From the cell containing the given text, extract its center point as [X, Y] coordinate. 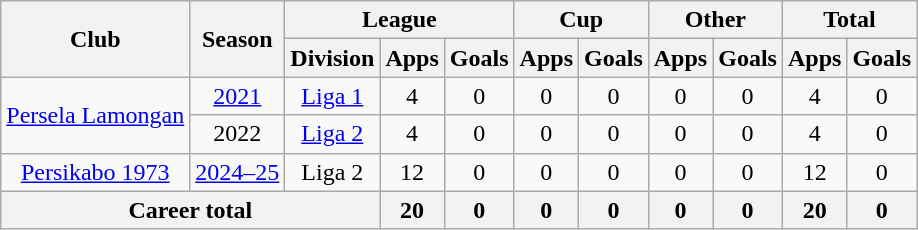
Other [715, 20]
League [400, 20]
Division [332, 58]
Career total [190, 210]
Cup [581, 20]
Club [96, 39]
Season [238, 39]
Total [849, 20]
Persikabo 1973 [96, 172]
Persela Lamongan [96, 115]
2022 [238, 134]
2024–25 [238, 172]
2021 [238, 96]
Liga 1 [332, 96]
